Return [x, y] of the center of cell containing provided text 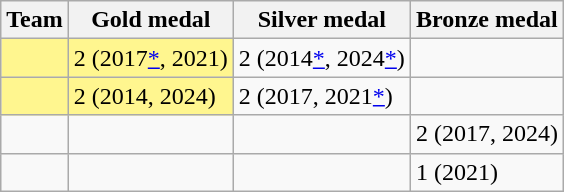
2 (2014, 2024) [150, 96]
2 (2014*, 2024*) [322, 58]
Bronze medal [486, 20]
2 (2017*, 2021) [150, 58]
1 (2021) [486, 172]
Team [35, 20]
Silver medal [322, 20]
Gold medal [150, 20]
2 (2017, 2024) [486, 134]
2 (2017, 2021*) [322, 96]
